Output the [x, y] coordinate of the center of the cell containing the given text.  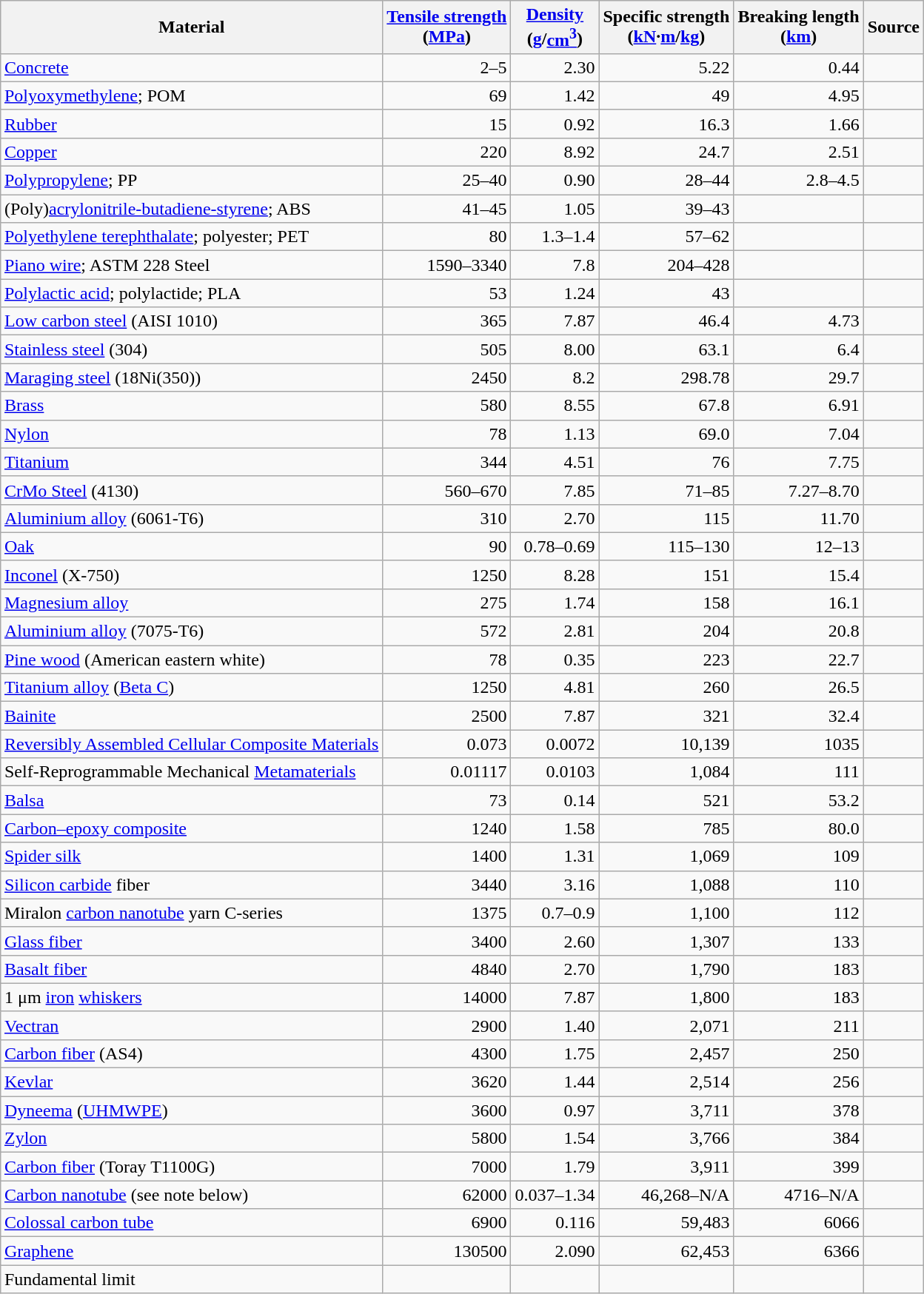
69 [447, 95]
7.85 [555, 490]
Spider silk [191, 856]
2500 [447, 716]
29.7 [798, 378]
0.90 [555, 181]
CrMo Steel (4130) [191, 490]
6066 [798, 1223]
3.16 [555, 885]
16.3 [666, 124]
Material [191, 27]
Inconel (X-750) [191, 574]
2–5 [447, 67]
Rubber [191, 124]
260 [666, 688]
6366 [798, 1251]
378 [798, 1110]
43 [666, 293]
49 [666, 95]
8.92 [555, 152]
785 [666, 828]
41–45 [447, 209]
Vectran [191, 1025]
10,139 [666, 744]
223 [666, 660]
28–44 [666, 181]
3,766 [666, 1139]
1.3–1.4 [555, 237]
3,911 [666, 1167]
321 [666, 716]
3440 [447, 885]
Concrete [191, 67]
4716–N/A [798, 1195]
298.78 [666, 378]
Specific strength (kN·m/kg) [666, 27]
Source [893, 27]
4300 [447, 1053]
4.73 [798, 321]
39–43 [666, 209]
22.7 [798, 660]
1,100 [666, 913]
0.35 [555, 660]
7.75 [798, 462]
204 [666, 631]
2900 [447, 1025]
Oak [191, 546]
399 [798, 1167]
Zylon [191, 1139]
2,071 [666, 1025]
1 μm iron whiskers [191, 997]
1.42 [555, 95]
Copper [191, 152]
1035 [798, 744]
5.22 [666, 67]
Aluminium alloy (7075-T6) [191, 631]
Fundamental limit [191, 1279]
15.4 [798, 574]
71–85 [666, 490]
59,483 [666, 1223]
1.31 [555, 856]
8.2 [555, 378]
Magnesium alloy [191, 603]
310 [447, 518]
4840 [447, 969]
151 [666, 574]
12–13 [798, 546]
109 [798, 856]
(Poly)acrylonitrile-butadiene-styrene; ABS [191, 209]
0.0072 [555, 744]
Pine wood (American eastern white) [191, 660]
25–40 [447, 181]
62,453 [666, 1251]
26.5 [798, 688]
Stainless steel (304) [191, 349]
Polyoxymethylene; POM [191, 95]
Piano wire; ASTM 228 Steel [191, 265]
7000 [447, 1167]
1.40 [555, 1025]
365 [447, 321]
0.78–0.69 [555, 546]
8.55 [555, 406]
62000 [447, 1195]
Density (g/cm3) [555, 27]
Miralon carbon nanotube yarn C-series [191, 913]
5800 [447, 1139]
4.81 [555, 688]
580 [447, 406]
204–428 [666, 265]
63.1 [666, 349]
Tensile strength (MPa) [447, 27]
4.95 [798, 95]
80 [447, 237]
1.05 [555, 209]
6.91 [798, 406]
1,084 [666, 772]
Graphene [191, 1251]
Balsa [191, 800]
11.70 [798, 518]
73 [447, 800]
7.27–8.70 [798, 490]
Carbon–epoxy composite [191, 828]
111 [798, 772]
112 [798, 913]
Brass [191, 406]
16.1 [798, 603]
Silicon carbide fiber [191, 885]
0.01117 [447, 772]
1.13 [555, 434]
Polypropylene; PP [191, 181]
69.0 [666, 434]
2.60 [555, 941]
1,069 [666, 856]
1.66 [798, 124]
1,790 [666, 969]
Breaking length (km) [798, 27]
2,514 [666, 1082]
46.4 [666, 321]
32.4 [798, 716]
24.7 [666, 152]
8.00 [555, 349]
2.51 [798, 152]
Basalt fiber [191, 969]
7.04 [798, 434]
2.81 [555, 631]
Glass fiber [191, 941]
115–130 [666, 546]
7.8 [555, 265]
Self-Reprogrammable Mechanical Metamaterials [191, 772]
80.0 [798, 828]
6900 [447, 1223]
2.30 [555, 67]
Nylon [191, 434]
1375 [447, 913]
Aluminium alloy (6061-T6) [191, 518]
256 [798, 1082]
1400 [447, 856]
Titanium [191, 462]
0.14 [555, 800]
220 [447, 152]
46,268–N/A [666, 1195]
1.74 [555, 603]
384 [798, 1139]
53.2 [798, 800]
Maraging steel (18Ni(350)) [191, 378]
572 [447, 631]
53 [447, 293]
14000 [447, 997]
158 [666, 603]
2.8–4.5 [798, 181]
0.037–1.34 [555, 1195]
3400 [447, 941]
57–62 [666, 237]
4.51 [555, 462]
250 [798, 1053]
Polylactic acid; polylactide; PLA [191, 293]
211 [798, 1025]
15 [447, 124]
1.54 [555, 1139]
3620 [447, 1082]
1,307 [666, 941]
2.090 [555, 1251]
Carbon nanotube (see note below) [191, 1195]
Carbon fiber (Toray T1100G) [191, 1167]
505 [447, 349]
1590–3340 [447, 265]
Reversibly Assembled Cellular Composite Materials [191, 744]
1.24 [555, 293]
6.4 [798, 349]
76 [666, 462]
0.073 [447, 744]
Low carbon steel (AISI 1010) [191, 321]
1.44 [555, 1082]
1,800 [666, 997]
67.8 [666, 406]
110 [798, 885]
3600 [447, 1110]
0.92 [555, 124]
0.44 [798, 67]
275 [447, 603]
1240 [447, 828]
0.116 [555, 1223]
521 [666, 800]
Carbon fiber (AS4) [191, 1053]
1.79 [555, 1167]
0.7–0.9 [555, 913]
1,088 [666, 885]
344 [447, 462]
2450 [447, 378]
Titanium alloy (Beta C) [191, 688]
133 [798, 941]
Kevlar [191, 1082]
0.0103 [555, 772]
90 [447, 546]
0.97 [555, 1110]
20.8 [798, 631]
8.28 [555, 574]
Colossal carbon tube [191, 1223]
Polyethylene terephthalate; polyester; PET [191, 237]
560–670 [447, 490]
2,457 [666, 1053]
Bainite [191, 716]
115 [666, 518]
3,711 [666, 1110]
1.75 [555, 1053]
1.58 [555, 828]
130500 [447, 1251]
Dyneema (UHMWPE) [191, 1110]
